Return [x, y] of the center of cell containing provided text 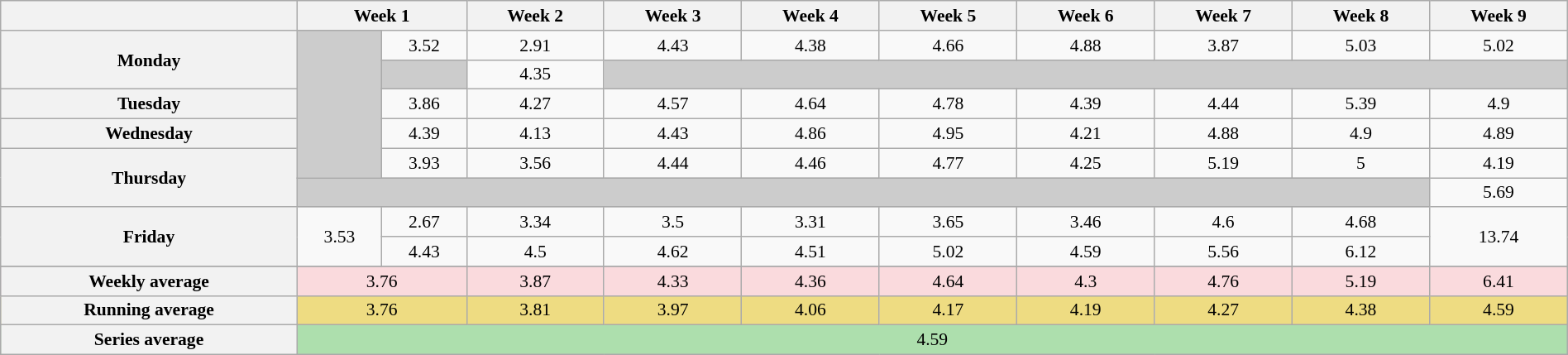
4.89 [1499, 134]
Tuesday [149, 104]
4.36 [810, 281]
Weekly average [149, 281]
Monday [149, 60]
3.65 [948, 223]
Week 9 [1499, 16]
5.56 [1223, 252]
4.17 [948, 310]
2.91 [535, 46]
3.86 [424, 104]
2.67 [424, 223]
3.97 [672, 310]
Series average [149, 340]
5.69 [1499, 193]
4.51 [810, 252]
4.86 [810, 134]
Week 7 [1223, 16]
4.62 [672, 252]
4.13 [535, 134]
3.52 [424, 46]
4.95 [948, 134]
4.06 [810, 310]
13.74 [1499, 237]
Week 2 [535, 16]
4.5 [535, 252]
4.78 [948, 104]
4.33 [672, 281]
Running average [149, 310]
4.77 [948, 163]
3.31 [810, 223]
Thursday [149, 177]
5.03 [1360, 46]
Week 1 [382, 16]
4.6 [1223, 223]
4.21 [1086, 134]
6.12 [1360, 252]
3.53 [339, 237]
Week 8 [1360, 16]
Wednesday [149, 134]
4.76 [1223, 281]
4.25 [1086, 163]
3.5 [672, 223]
Friday [149, 237]
6.41 [1499, 281]
5.39 [1360, 104]
5 [1360, 163]
4.66 [948, 46]
4.3 [1086, 281]
4.68 [1360, 223]
3.46 [1086, 223]
Week 5 [948, 16]
3.81 [535, 310]
3.93 [424, 163]
3.56 [535, 163]
4.35 [535, 74]
4.46 [810, 163]
4.57 [672, 104]
Week 3 [672, 16]
Week 6 [1086, 16]
3.34 [535, 223]
Week 4 [810, 16]
